Extract the (x, y) coordinate from the center of the cell holding the provided text.  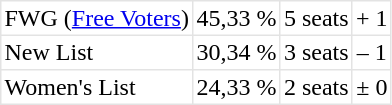
Women's List (97, 86)
New List (97, 52)
45,33 % (236, 18)
– 1 (372, 52)
FWG (Free Voters) (97, 18)
+ 1 (372, 18)
3 seats (316, 52)
24,33 % (236, 86)
5 seats (316, 18)
2 seats (316, 86)
± 0 (372, 86)
30,34 % (236, 52)
